Pinpoint the cell where the given text exists, returning its (X, Y) midpoint coordinate. 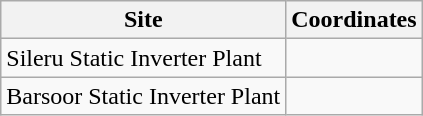
Barsoor Static Inverter Plant (144, 96)
Sileru Static Inverter Plant (144, 58)
Site (144, 20)
Coordinates (354, 20)
